Pinpoint the cell where the given text exists, returning its (x, y) midpoint coordinate. 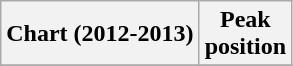
Peakposition (245, 34)
Chart (2012-2013) (100, 34)
